Locate the cell with the specified text and output its [X, Y] center coordinate. 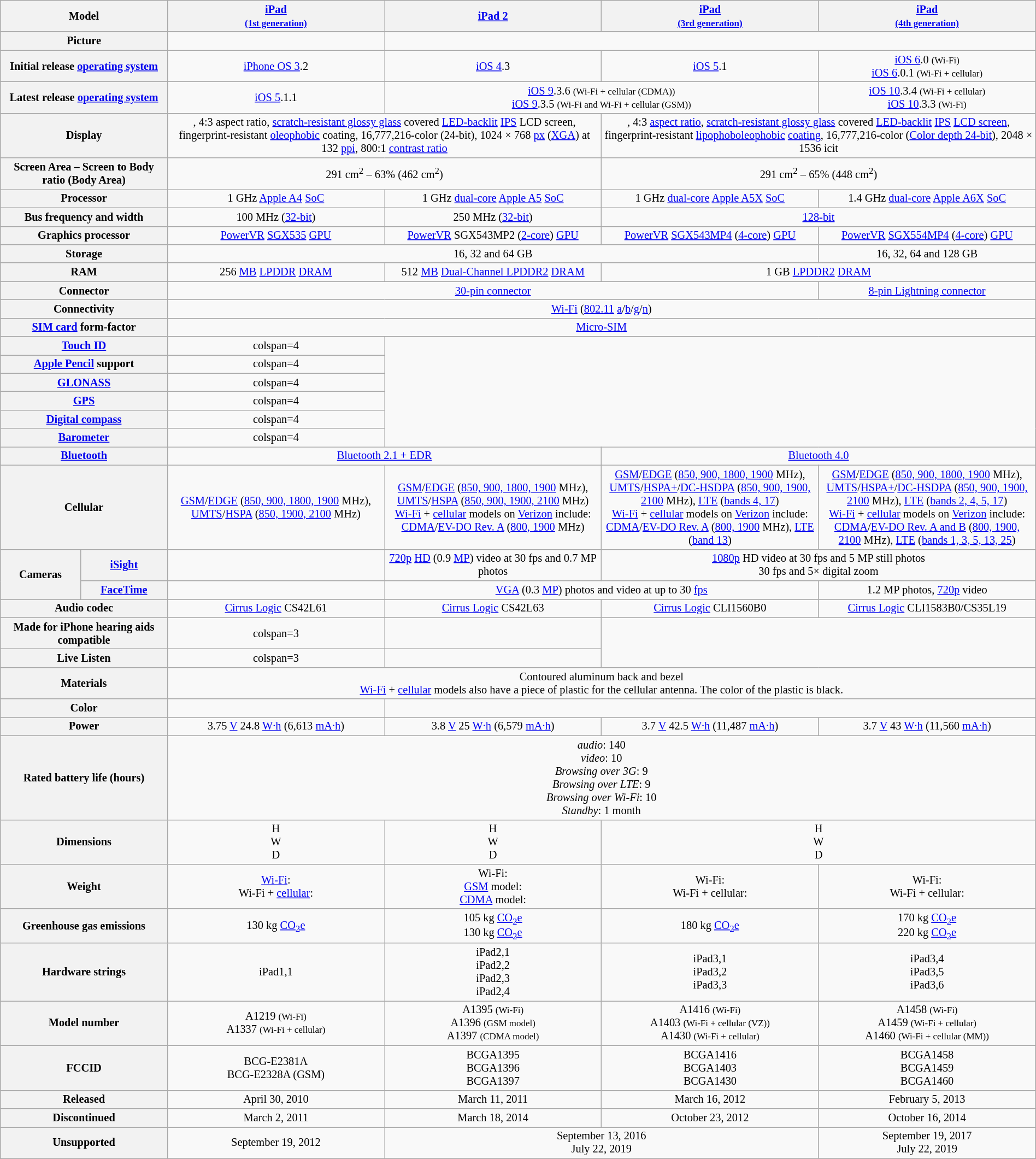
1 GHz dual-core Apple A5X SoC [710, 198]
Bluetooth 4.0 [819, 456]
BCG-E2381ABCG-E2328A (GSM) [275, 1068]
170 kg CO2e220 kg CO2e [927, 926]
130 kg CO2e [275, 926]
Wi-Fi: GSM model: CDMA model: [493, 886]
iOS 9.3.6 (Wi-Fi + cellular (CDMA))iOS 9.3.5 (Wi-Fi and Wi-Fi + cellular (GSM)) [602, 97]
1 GB LPDDR2 DRAM [819, 272]
RAM [84, 272]
PowerVR SGX535 GPU [275, 236]
October 16, 2014 [927, 1117]
Barometer [84, 438]
1.2 MP photos, 720p video [927, 590]
1.4 GHz dual-core Apple A6X SoC [927, 198]
iPhone OS 3.2 [275, 66]
Contoured aluminum back and bezelWi-Fi + cellular models also have a piece of plastic for the cellular antenna. The color of the plastic is black. [601, 683]
1080p HD video at 30 fps and 5 MP still photos30 fps and 5× digital zoom [819, 565]
iPad(1st generation) [275, 16]
Latest release operating system [84, 97]
Audio codec [84, 608]
Bluetooth [84, 456]
April 30, 2010 [275, 1099]
FaceTime [123, 590]
Micro-SIM [601, 327]
audio: 140video: 10Browsing over 3G: 9Browsing over LTE: 9Browsing over Wi-Fi: 10Standby: 1 month [601, 778]
PowerVR SGX543MP4 (4-core) GPU [710, 236]
Connectivity [84, 309]
GLONASS [84, 383]
3.7 V 43 W·h (11,560 mA·h) [927, 726]
PowerVR SGX554MP4 (4-core) GPU [927, 236]
iPad1,1 [275, 972]
iOS 5.1.1 [275, 97]
Touch ID [84, 346]
180 kg CO2e [710, 926]
iPad2,1iPad2,2iPad2,3iPad2,4 [493, 972]
1 GHz Apple A4 SoC [275, 198]
BCGA1395BCGA1396BCGA1397 [493, 1068]
iPad(4th generation) [927, 16]
Screen Area – Screen to Body ratio (Body Area) [84, 174]
Bus frequency and width [84, 217]
Cameras [40, 574]
Color [84, 708]
September 19, 2012 [275, 1143]
3.75 V 24.8 W·h (6,613 mA·h) [275, 726]
Dimensions [84, 842]
Display [84, 136]
Cirrus Logic CS42L63 [493, 608]
16, 32, 64 and 128 GB [927, 254]
250 MHz (32-bit) [493, 217]
iOS 4.3 [493, 66]
GSM/EDGE (850, 900, 1800, 1900 MHz), UMTS/HSPA (850, 1900, 2100 MHz) [275, 507]
PowerVR SGX543MP2 (2-core) GPU [493, 236]
VGA (0.3 MP) photos and video at up to 30 fps [602, 590]
A1458 (Wi-Fi)A1459 (Wi-Fi + cellular)A1460 (Wi-Fi + cellular (MM)) [927, 1023]
256 MB LPDDR DRAM [275, 272]
iOS 6.0 (Wi-Fi)iOS 6.0.1 (Wi-Fi + cellular) [927, 66]
Model number [84, 1023]
Wi-Fi (802.11 a/b/g/n) [601, 309]
Discontinued [84, 1117]
Released [84, 1099]
Cirrus Logic CLI1583B0/CS35L19 [927, 608]
Digital compass [84, 419]
8-pin Lightning connector [927, 291]
SIM card form-factor [84, 327]
A1395 (Wi-Fi)A1396 (GSM model)A1397 (CDMA model) [493, 1023]
A1219 (Wi-Fi)A1337 (Wi-Fi + cellular) [275, 1023]
16, 32 and 64 GB [493, 254]
291 cm2 – 65% (448 cm2) [819, 174]
iPad3,4iPad3,5iPad3,6 [927, 972]
Made for iPhone hearing aids compatible [84, 633]
iSight [123, 565]
October 23, 2012 [710, 1117]
3.7 V 42.5 W·h (11,487 mA·h) [710, 726]
Initial release operating system [84, 66]
Storage [84, 254]
Power [84, 726]
Cirrus Logic CS42L61 [275, 608]
Processor [84, 198]
Live Listen [84, 658]
Connector [84, 291]
March 2, 2011 [275, 1117]
A1416 (Wi-Fi)A1403 (Wi-Fi + cellular (VZ))A1430 (Wi-Fi + cellular) [710, 1023]
September 13, 2016July 22, 2019 [602, 1143]
128-bit [819, 217]
February 5, 2013 [927, 1099]
Picture [84, 41]
iPad3,1iPad3,2iPad3,3 [710, 972]
100 MHz (32-bit) [275, 217]
Cellular [84, 507]
BCGA1458BCGA1459BCGA1460 [927, 1068]
September 19, 2017July 22, 2019 [927, 1143]
iPad(3rd generation) [710, 16]
FCCID [84, 1068]
Weight [84, 886]
March 16, 2012 [710, 1099]
GSM/EDGE (850, 900, 1800, 1900 MHz), UMTS/HSPA (850, 900, 1900, 2100 MHz)Wi-Fi + cellular models on Verizon include:CDMA/EV-DO Rev. A (800, 1900 MHz) [493, 507]
iPad 2 [493, 16]
Unsupported [84, 1143]
3.8 V 25 W·h (6,579 mA·h) [493, 726]
Graphics processor [84, 236]
Model [84, 16]
iOS 10.3.4 (Wi-Fi + cellular)iOS 10.3.3 (Wi-Fi) [927, 97]
512 MB Dual-Channel LPDDR2 DRAM [493, 272]
Rated battery life (hours) [84, 778]
1 GHz dual-core Apple A5 SoC [493, 198]
Bluetooth 2.1 + EDR [384, 456]
iOS 5.1 [710, 66]
March 18, 2014 [493, 1117]
Materials [84, 683]
30-pin connector [493, 291]
Apple Pencil support [84, 364]
Cirrus Logic CLI1560B0 [710, 608]
March 11, 2011 [493, 1099]
Greenhouse gas emissions [84, 926]
105 kg CO2e130 kg CO2e [493, 926]
GPS [84, 401]
Hardware strings [84, 972]
291 cm2 – 63% (462 cm2) [384, 174]
BCGA1416BCGA1403BCGA1430 [710, 1068]
720p HD (0.9 MP) video at 30 fps and 0.7 MP photos [493, 565]
